Provide the [X, Y] coordinate of the cell's center where the given text is located.  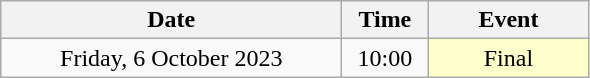
10:00 [385, 58]
Time [385, 20]
Date [172, 20]
Friday, 6 October 2023 [172, 58]
Event [508, 20]
Final [508, 58]
